From the cell containing the given text, extract its center point as (x, y) coordinate. 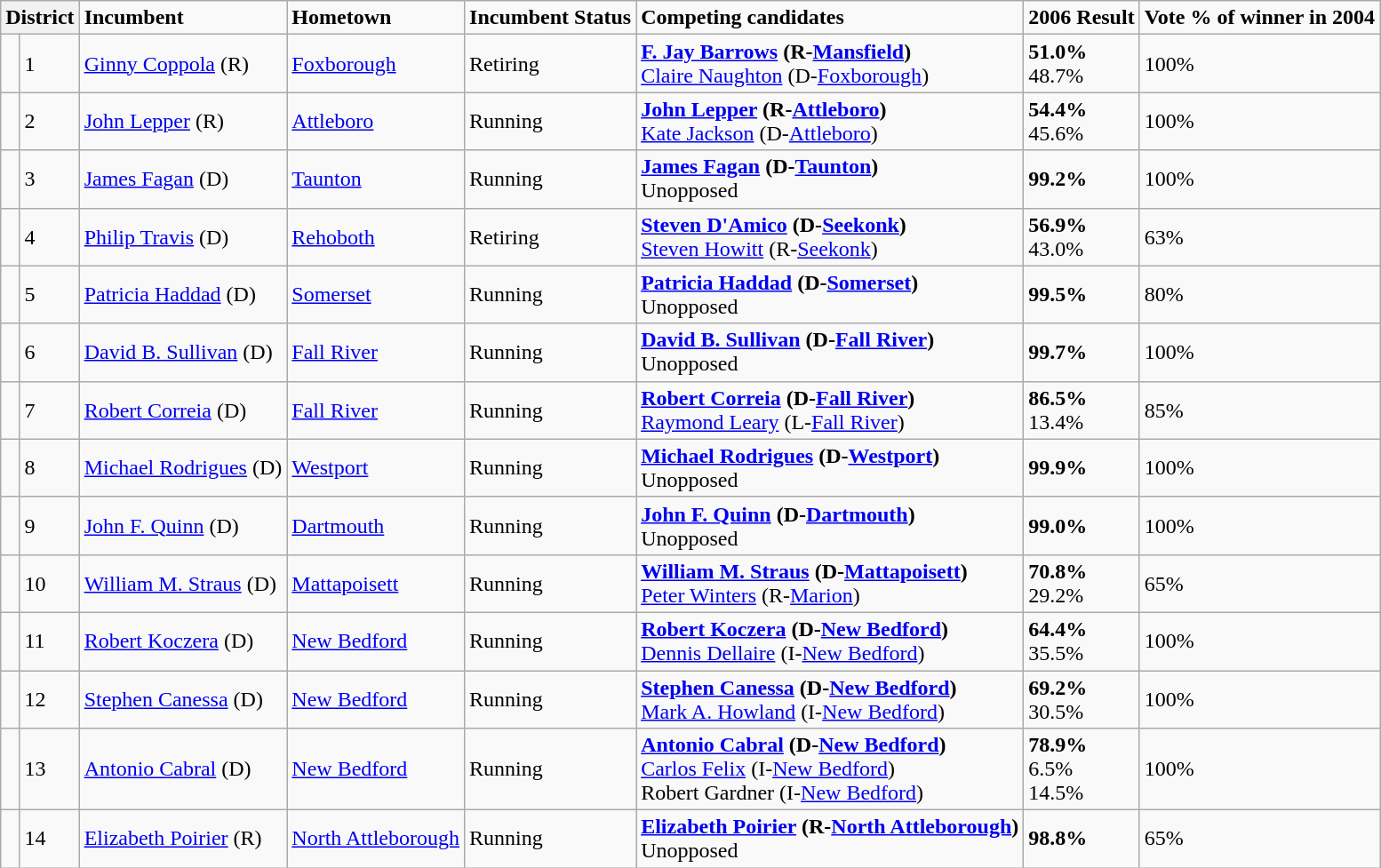
Foxborough (376, 64)
3 (50, 179)
7 (50, 410)
8 (50, 467)
Patricia Haddad (D) (183, 295)
Michael Rodrigues (D) (183, 467)
78.9% 6.5% 14.5% (1082, 769)
Patricia Haddad (D-Somerset) Unopposed (830, 295)
Incumbent (183, 18)
Ginny Coppola (R) (183, 64)
Michael Rodrigues (D-Westport) Unopposed (830, 467)
Antonio Cabral (D) (183, 769)
69.2% 30.5% (1082, 698)
Incumbent Status (551, 18)
William M. Straus (D) (183, 583)
James Fagan (D) (183, 179)
54.4% 45.6% (1082, 121)
99.5% (1082, 295)
4 (50, 236)
Elizabeth Poirier (R) (183, 839)
Antonio Cabral (D-New Bedford) Carlos Felix (I-New Bedford) Robert Gardner (I-New Bedford) (830, 769)
Robert Koczera (D) (183, 641)
Robert Correia (D-Fall River) Raymond Leary (L-Fall River) (830, 410)
2 (50, 121)
John Lepper (R-Attleboro) Kate Jackson (D-Attleboro) (830, 121)
Rehoboth (376, 236)
John Lepper (R) (183, 121)
Dartmouth (376, 526)
10 (50, 583)
David B. Sullivan (D) (183, 352)
63% (1259, 236)
99.2% (1082, 179)
John F. Quinn (D) (183, 526)
11 (50, 641)
1 (50, 64)
James Fagan (D-Taunton) Unopposed (830, 179)
99.7% (1082, 352)
Elizabeth Poirier (R-North Attleborough) Unopposed (830, 839)
Robert Correia (D) (183, 410)
9 (50, 526)
Steven D'Amico (D-Seekonk) Steven Howitt (R-Seekonk) (830, 236)
56.9% 43.0% (1082, 236)
86.5% 13.4% (1082, 410)
Philip Travis (D) (183, 236)
Mattapoisett (376, 583)
70.8% 29.2% (1082, 583)
Taunton (376, 179)
80% (1259, 295)
Vote % of winner in 2004 (1259, 18)
98.8% (1082, 839)
6 (50, 352)
5 (50, 295)
Stephen Canessa (D) (183, 698)
64.4% 35.5% (1082, 641)
Competing candidates (830, 18)
Robert Koczera (D-New Bedford) Dennis Dellaire (I-New Bedford) (830, 641)
12 (50, 698)
51.0% 48.7% (1082, 64)
Hometown (376, 18)
14 (50, 839)
William M. Straus (D-Mattapoisett) Peter Winters (R-Marion) (830, 583)
Westport (376, 467)
Stephen Canessa (D-New Bedford) Mark A. Howland (I-New Bedford) (830, 698)
13 (50, 769)
Attleboro (376, 121)
District (40, 18)
John F. Quinn (D-Dartmouth) Unopposed (830, 526)
David B. Sullivan (D-Fall River) Unopposed (830, 352)
99.9% (1082, 467)
North Attleborough (376, 839)
99.0% (1082, 526)
F. Jay Barrows (R-Mansfield) Claire Naughton (D-Foxborough) (830, 64)
85% (1259, 410)
2006 Result (1082, 18)
Somerset (376, 295)
